Capture the cell that displays the provided text and extract its [x, y] central coordinate. 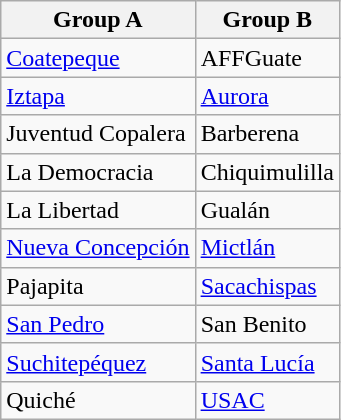
Juventud Copalera [98, 134]
Mictlán [267, 248]
Group A [98, 20]
Group B [267, 20]
Iztapa [98, 96]
Gualán [267, 210]
Pajapita [98, 286]
Chiquimulilla [267, 172]
Sacachispas [267, 286]
Aurora [267, 96]
USAC [267, 400]
Santa Lucía [267, 362]
Suchitepéquez [98, 362]
Quiché [98, 400]
La Democracia [98, 172]
Nueva Concepción [98, 248]
Barberena [267, 134]
La Libertad [98, 210]
Coatepeque [98, 58]
San Pedro [98, 324]
San Benito [267, 324]
AFFGuate [267, 58]
